Determine the (x, y) coordinate at the center of the cell enclosing the given text.  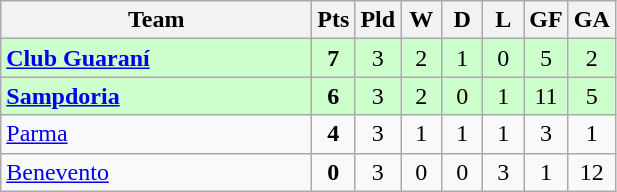
Parma (156, 134)
W (422, 20)
Team (156, 20)
D (462, 20)
Benevento (156, 172)
Pld (378, 20)
7 (334, 58)
4 (334, 134)
Sampdoria (156, 96)
6 (334, 96)
GA (592, 20)
L (504, 20)
11 (546, 96)
12 (592, 172)
Pts (334, 20)
GF (546, 20)
Club Guaraní (156, 58)
